Scan for the cell matching the given text and deliver its (x, y) coordinate at center. 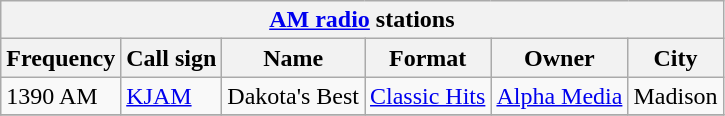
Owner (560, 58)
Alpha Media (560, 96)
Dakota's Best (294, 96)
AM radio stations (362, 20)
KJAM (172, 96)
City (676, 58)
Frequency (61, 58)
Classic Hits (427, 96)
Call sign (172, 58)
Madison (676, 96)
Name (294, 58)
Format (427, 58)
1390 AM (61, 96)
